Search for the cell housing the specified text and yield its [x, y] center coordinate. 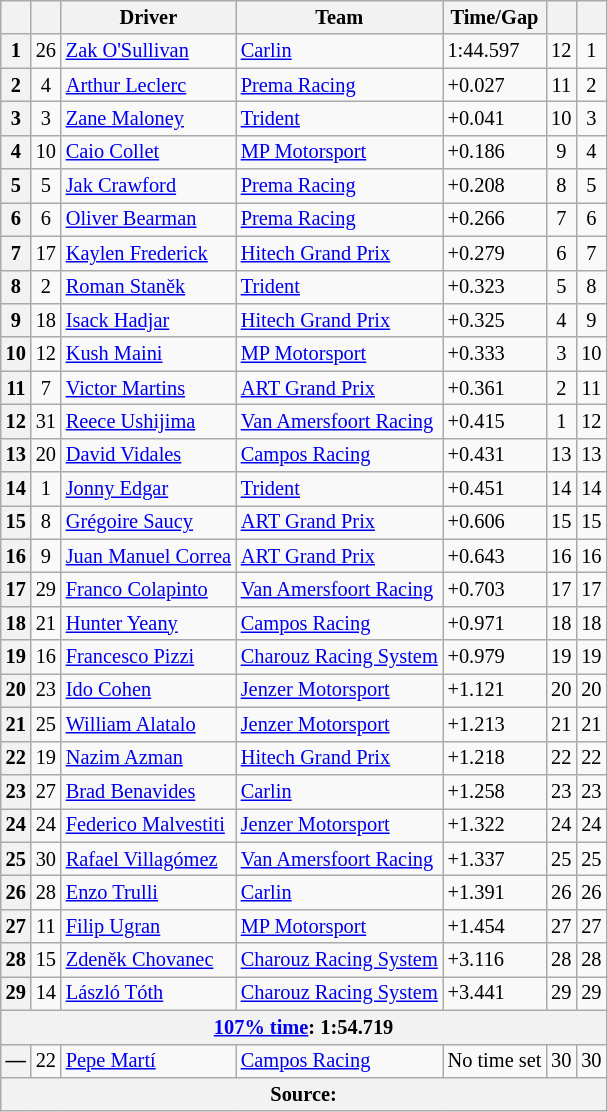
Kush Maini [148, 354]
1:44.597 [495, 51]
+0.451 [495, 489]
+0.415 [495, 421]
+0.279 [495, 253]
+1.454 [495, 926]
+3.116 [495, 960]
Francesco Pizzi [148, 657]
Rafael Villagómez [148, 859]
Juan Manuel Correa [148, 556]
Jonny Edgar [148, 489]
Zane Maloney [148, 118]
Zak O'Sullivan [148, 51]
Time/Gap [495, 17]
Brad Benavides [148, 791]
Hunter Yeany [148, 623]
Pepe Martí [148, 1061]
Enzo Trulli [148, 892]
Arthur Leclerc [148, 85]
Isack Hadjar [148, 320]
Oliver Bearman [148, 219]
+0.971 [495, 623]
László Tóth [148, 993]
+0.703 [495, 589]
+1.258 [495, 791]
Kaylen Frederick [148, 253]
+0.643 [495, 556]
William Alatalo [148, 724]
+0.041 [495, 118]
+1.218 [495, 758]
+0.361 [495, 388]
31 [46, 421]
+0.208 [495, 186]
+0.606 [495, 522]
David Vidales [148, 455]
+0.027 [495, 85]
Reece Ushijima [148, 421]
+1.213 [495, 724]
+3.441 [495, 993]
+0.325 [495, 320]
+1.322 [495, 825]
Franco Colapinto [148, 589]
+0.333 [495, 354]
Federico Malvestiti [148, 825]
+0.266 [495, 219]
No time set [495, 1061]
107% time: 1:54.719 [304, 1027]
— [16, 1061]
Ido Cohen [148, 690]
+0.431 [495, 455]
+0.186 [495, 152]
Source: [304, 1094]
Jak Crawford [148, 186]
+1.121 [495, 690]
Team [340, 17]
Grégoire Saucy [148, 522]
Zdeněk Chovanec [148, 960]
Victor Martins [148, 388]
Filip Ugran [148, 926]
+0.323 [495, 287]
Driver [148, 17]
+1.391 [495, 892]
Caio Collet [148, 152]
+1.337 [495, 859]
+0.979 [495, 657]
Nazim Azman [148, 758]
Roman Staněk [148, 287]
